Identify which cell holds the provided text, then report its (X, Y) central coordinate. 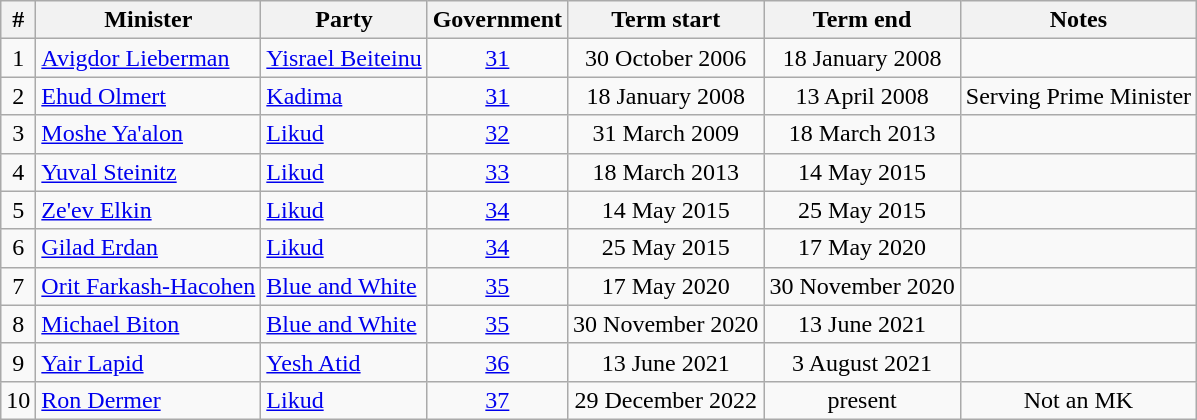
7 (18, 286)
4 (18, 172)
Yesh Atid (344, 362)
13 April 2008 (862, 96)
Gilad Erdan (148, 248)
Avigdor Lieberman (148, 58)
Serving Prime Minister (1078, 96)
5 (18, 210)
Ze'ev Elkin (148, 210)
Term end (862, 20)
Moshe Ya'alon (148, 134)
2 (18, 96)
10 (18, 400)
Yuval Steinitz (148, 172)
31 March 2009 (666, 134)
1 (18, 58)
present (862, 400)
8 (18, 324)
3 August 2021 (862, 362)
Notes (1078, 20)
Government (497, 20)
6 (18, 248)
# (18, 20)
Yair Lapid (148, 362)
Term start (666, 20)
Michael Biton (148, 324)
Party (344, 20)
32 (497, 134)
29 December 2022 (666, 400)
37 (497, 400)
Yisrael Beiteinu (344, 58)
33 (497, 172)
36 (497, 362)
Not an MK (1078, 400)
Kadima (344, 96)
9 (18, 362)
Minister (148, 20)
Orit Farkash-Hacohen (148, 286)
Ron Dermer (148, 400)
3 (18, 134)
Ehud Olmert (148, 96)
30 October 2006 (666, 58)
